Scan for the cell matching the given text and deliver its [X, Y] coordinate at center. 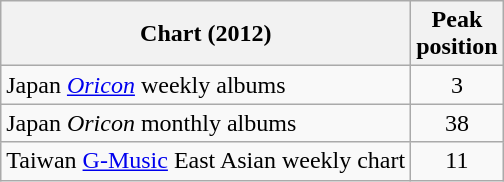
Chart (2012) [206, 34]
3 [457, 85]
11 [457, 161]
Japan Oricon weekly albums [206, 85]
Taiwan G-Music East Asian weekly chart [206, 161]
Japan Oricon monthly albums [206, 123]
Peakposition [457, 34]
38 [457, 123]
